Detect which cell encompasses the target text, then output its [X, Y] center coordinate. 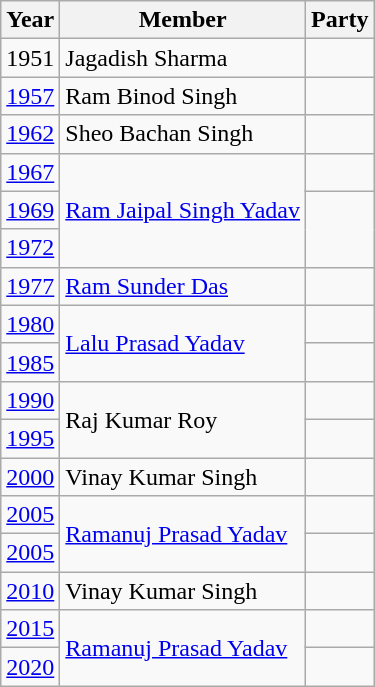
1962 [30, 134]
1967 [30, 172]
Lalu Prasad Yadav [183, 343]
2015 [30, 629]
Ram Sunder Das [183, 286]
1977 [30, 286]
Member [183, 20]
Ram Jaipal Singh Yadav [183, 210]
1969 [30, 210]
2000 [30, 477]
Sheo Bachan Singh [183, 134]
1951 [30, 58]
1980 [30, 324]
1972 [30, 248]
1995 [30, 438]
1985 [30, 362]
2010 [30, 591]
1957 [30, 96]
1990 [30, 400]
Party [340, 20]
2020 [30, 667]
Ram Binod Singh [183, 96]
Raj Kumar Roy [183, 419]
Jagadish Sharma [183, 58]
Year [30, 20]
